Provide the [X, Y] coordinate of the cell's center where the given text is located.  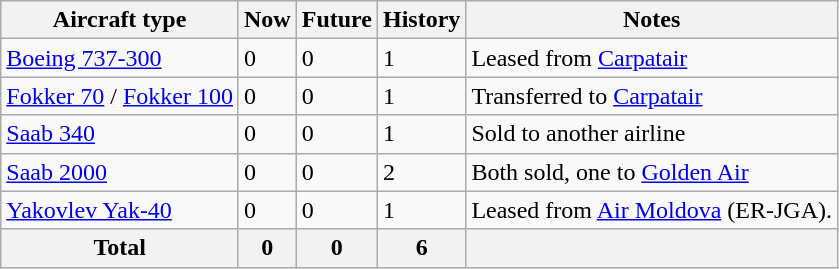
History [421, 20]
Sold to another airline [652, 134]
Future [336, 20]
Saab 2000 [120, 172]
2 [421, 172]
Now [267, 20]
Boeing 737-300 [120, 58]
Notes [652, 20]
Fokker 70 / Fokker 100 [120, 96]
Total [120, 248]
Both sold, one to Golden Air [652, 172]
Leased from Carpatair [652, 58]
Leased from Air Moldova (ER-JGA). [652, 210]
Transferred to Carpatair [652, 96]
Yakovlev Yak-40 [120, 210]
Aircraft type [120, 20]
Saab 340 [120, 134]
6 [421, 248]
